Extract the (X, Y) coordinate from the center of the cell holding the provided text.  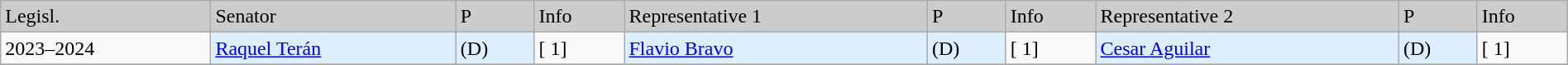
Legisl. (106, 17)
2023–2024 (106, 48)
Flavio Bravo (776, 48)
Cesar Aguilar (1247, 48)
Representative 2 (1247, 17)
Representative 1 (776, 17)
Senator (333, 17)
Raquel Terán (333, 48)
